From the cell containing the given text, extract its center point as [x, y] coordinate. 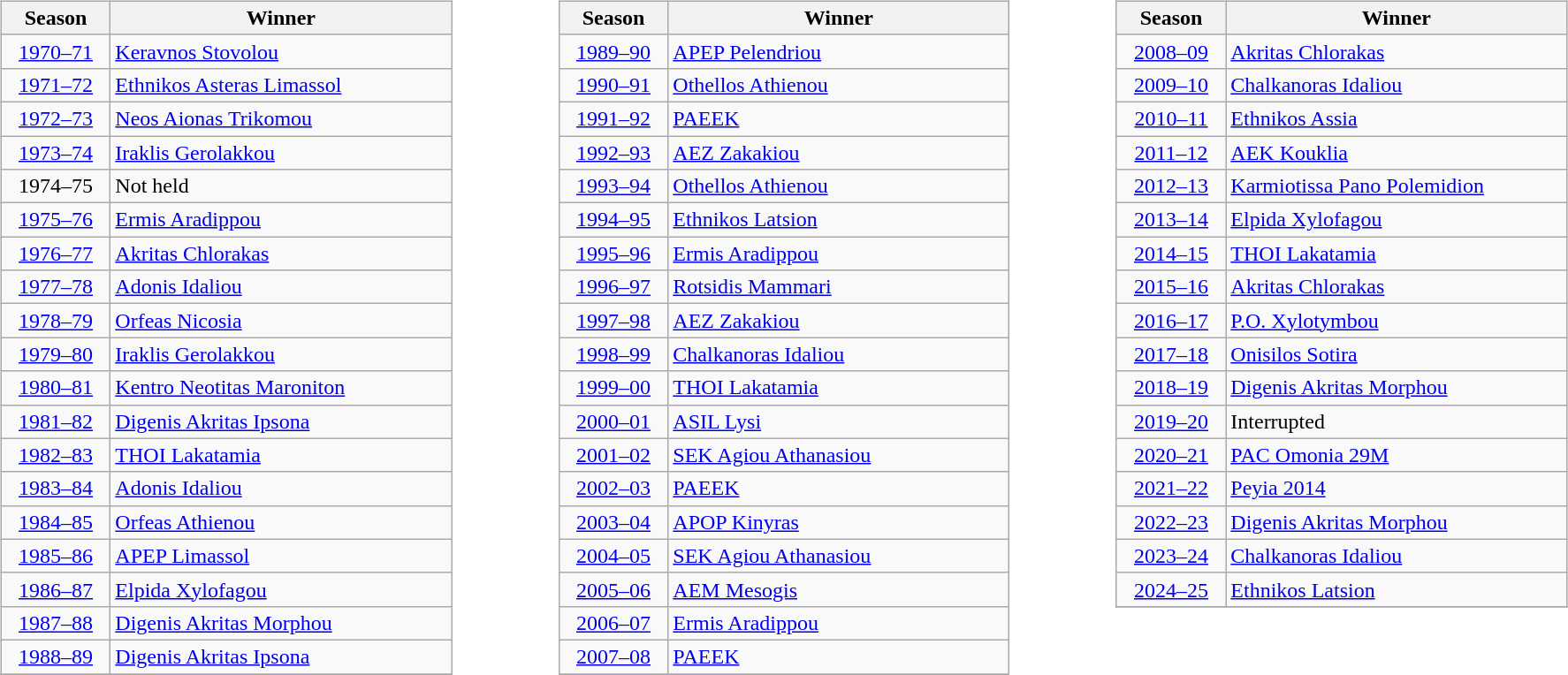
AEM Mesogis [839, 589]
APOP Kinyras [839, 522]
2006–07 [613, 623]
Orfeas Athienou [281, 522]
2007–08 [613, 656]
2002–03 [613, 489]
1975–76 [56, 220]
AEK Kouklia [1397, 153]
2012–13 [1171, 186]
1972–73 [56, 118]
1989–90 [613, 51]
Keravnos Stovolou [281, 51]
1970–71 [56, 51]
1993–94 [613, 186]
1988–89 [56, 656]
Neos Aionas Trikomou [281, 118]
2024–25 [1171, 589]
2022–23 [1171, 522]
PAC Omonia 29M [1397, 455]
1998–99 [613, 354]
2009–10 [1171, 85]
1976–77 [56, 254]
ASIL Lysi [839, 421]
Ethnikos Assia [1397, 118]
1982–83 [56, 455]
2013–14 [1171, 220]
1995–96 [613, 254]
2005–06 [613, 589]
1987–88 [56, 623]
APEP Pelendriou [839, 51]
Karmiotissa Pano Polemidion [1397, 186]
1996–97 [613, 287]
Onisilos Sotira [1397, 354]
Orfeas Nicosia [281, 321]
1979–80 [56, 354]
Peyia 2014 [1397, 489]
2015–16 [1171, 287]
1980–81 [56, 388]
2014–15 [1171, 254]
2011–12 [1171, 153]
1973–74 [56, 153]
1999–00 [613, 388]
1971–72 [56, 85]
Rotsidis Mammari [839, 287]
2020–21 [1171, 455]
1981–82 [56, 421]
1983–84 [56, 489]
1990–91 [613, 85]
2001–02 [613, 455]
2003–04 [613, 522]
Not held [281, 186]
1992–93 [613, 153]
2004–05 [613, 556]
2010–11 [1171, 118]
1991–92 [613, 118]
1977–78 [56, 287]
1984–85 [56, 522]
1974–75 [56, 186]
P.O. Xylotymbou [1397, 321]
1994–95 [613, 220]
Kentro Neotitas Maroniton [281, 388]
Ethnikos Asteras Limassol [281, 85]
2023–24 [1171, 556]
1986–87 [56, 589]
2021–22 [1171, 489]
2000–01 [613, 421]
2019–20 [1171, 421]
1985–86 [56, 556]
APEP Limassol [281, 556]
1978–79 [56, 321]
2017–18 [1171, 354]
Interrupted [1397, 421]
2018–19 [1171, 388]
2008–09 [1171, 51]
1997–98 [613, 321]
2016–17 [1171, 321]
